Detect which cell encompasses the target text, then output its [x, y] center coordinate. 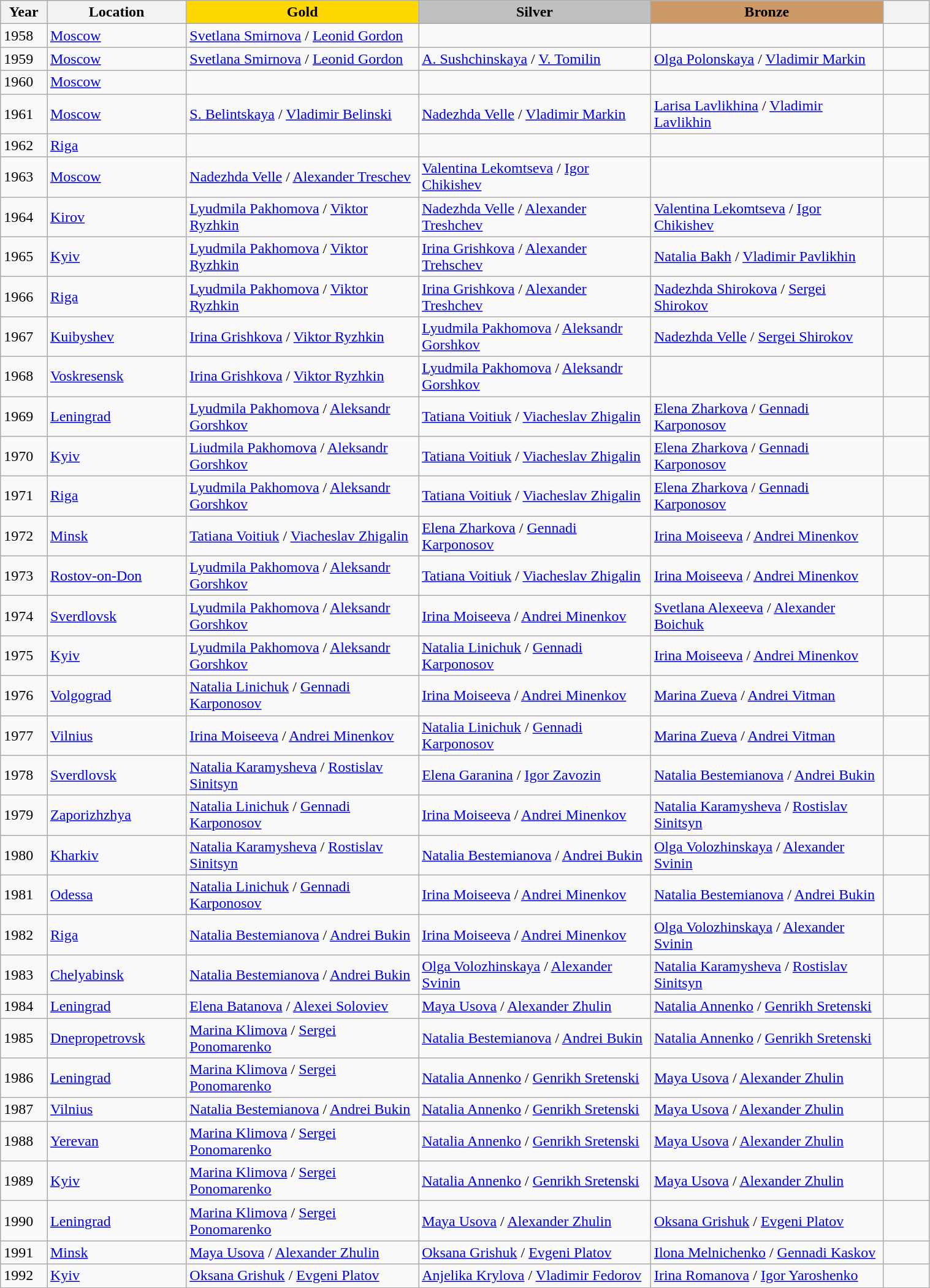
Irina Grishkova / Alexander Treshchev [535, 297]
1962 [24, 145]
Nadezhda Velle / Sergei Shirokov [766, 336]
1958 [24, 36]
Bronze [766, 12]
Rostov-on-Don [116, 576]
1985 [24, 1037]
Larisa Lavlikhina / Vladimir Lavlikhin [766, 114]
Kirov [116, 217]
Voskresensk [116, 376]
Liudmila Pakhomova / Aleksandr Gorshkov [303, 456]
1966 [24, 297]
1982 [24, 934]
1963 [24, 177]
1980 [24, 855]
1968 [24, 376]
S. Belintskaya / Vladimir Belinski [303, 114]
Nadezhda Velle / Alexander Treshchev [535, 217]
Svetlana Alexeeva / Alexander Boichuk [766, 615]
Year [24, 12]
Irina Grishkova / Alexander Trehschev [535, 256]
Elena Batanova / Alexei Soloviev [303, 1006]
Ilona Melnichenko / Gennadi Kaskov [766, 1252]
Location [116, 12]
Yerevan [116, 1141]
Gold [303, 12]
Nadezhda Velle / Vladimir Markin [535, 114]
Zaporizhzhya [116, 815]
1988 [24, 1141]
1964 [24, 217]
Nadezhda Shirokova / Sergei Shirokov [766, 297]
Chelyabinsk [116, 975]
1959 [24, 59]
Silver [535, 12]
1973 [24, 576]
1986 [24, 1078]
1987 [24, 1110]
1981 [24, 895]
1969 [24, 416]
Dnepropetrovsk [116, 1037]
1960 [24, 82]
1967 [24, 336]
1990 [24, 1221]
1972 [24, 536]
Nadezhda Velle / Alexander Treschev [303, 177]
Kharkiv [116, 855]
1979 [24, 815]
1983 [24, 975]
1975 [24, 656]
1989 [24, 1181]
Odessa [116, 895]
1961 [24, 114]
Anjelika Krylova / Vladimir Fedorov [535, 1276]
1974 [24, 615]
Volgograd [116, 695]
1984 [24, 1006]
1977 [24, 736]
Olga Polonskaya / Vladimir Markin [766, 59]
Elena Garanina / Igor Zavozin [535, 775]
Irina Romanova / Igor Yaroshenko [766, 1276]
Natalia Bakh / Vladimir Pavlikhin [766, 256]
1976 [24, 695]
1965 [24, 256]
A. Sushchinskaya / V. Tomilin [535, 59]
1992 [24, 1276]
1971 [24, 497]
1970 [24, 456]
Kuibyshev [116, 336]
1991 [24, 1252]
1978 [24, 775]
